Return the (x, y) coordinate for the center point of the cell that contains the specified text.  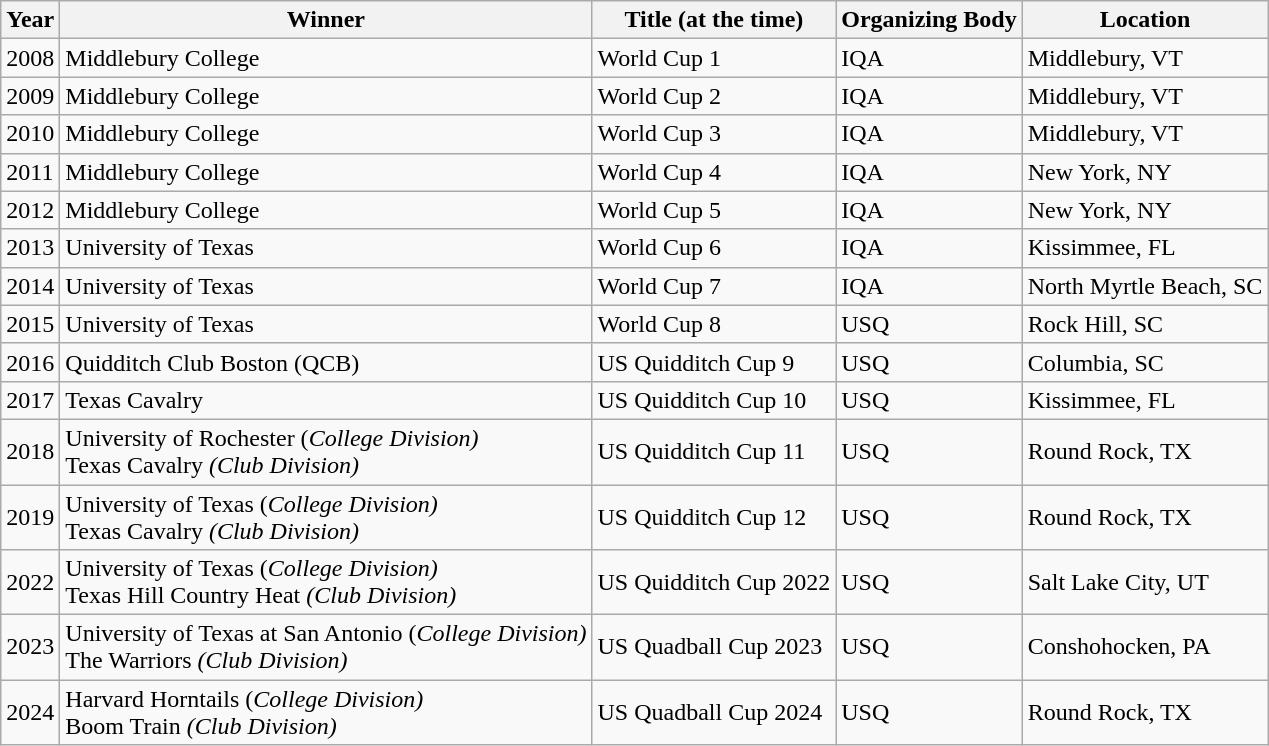
Rock Hill, SC (1145, 324)
2017 (30, 400)
Location (1145, 20)
US Quadball Cup 2024 (714, 712)
University of Rochester (College Division)Texas Cavalry (Club Division) (326, 452)
Title (at the time) (714, 20)
World Cup 7 (714, 286)
World Cup 8 (714, 324)
Conshohocken, PA (1145, 648)
2024 (30, 712)
North Myrtle Beach, SC (1145, 286)
2013 (30, 248)
2015 (30, 324)
2012 (30, 210)
World Cup 2 (714, 96)
2018 (30, 452)
US Quidditch Cup 11 (714, 452)
2023 (30, 648)
Columbia, SC (1145, 362)
University of Texas (College Division)Texas Hill Country Heat (Club Division) (326, 582)
US Quidditch Cup 12 (714, 516)
World Cup 6 (714, 248)
Year (30, 20)
2014 (30, 286)
World Cup 4 (714, 172)
US Quidditch Cup 10 (714, 400)
US Quidditch Cup 2022 (714, 582)
Harvard Horntails (College Division)Boom Train (Club Division) (326, 712)
2010 (30, 134)
Quidditch Club Boston (QCB) (326, 362)
World Cup 3 (714, 134)
University of Texas at San Antonio (College Division)The Warriors (Club Division) (326, 648)
Salt Lake City, UT (1145, 582)
2019 (30, 516)
University of Texas (College Division)Texas Cavalry (Club Division) (326, 516)
2016 (30, 362)
2009 (30, 96)
2008 (30, 58)
Winner (326, 20)
Organizing Body (929, 20)
Texas Cavalry (326, 400)
World Cup 5 (714, 210)
2022 (30, 582)
World Cup 1 (714, 58)
US Quadball Cup 2023 (714, 648)
2011 (30, 172)
US Quidditch Cup 9 (714, 362)
